Pinpoint the cell where the given text exists, returning its [X, Y] midpoint coordinate. 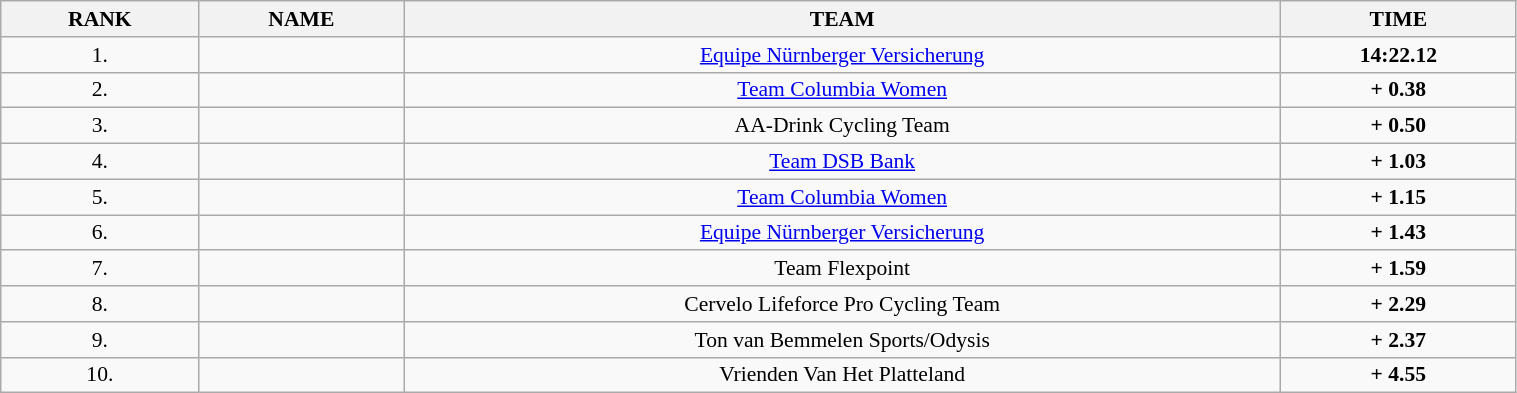
5. [100, 197]
TIME [1398, 19]
+ 0.38 [1398, 90]
Cervelo Lifeforce Pro Cycling Team [842, 304]
3. [100, 126]
7. [100, 269]
+ 1.59 [1398, 269]
NAME [302, 19]
8. [100, 304]
+ 1.15 [1398, 197]
+ 1.43 [1398, 233]
14:22.12 [1398, 55]
Vrienden Van Het Platteland [842, 375]
+ 4.55 [1398, 375]
+ 0.50 [1398, 126]
2. [100, 90]
4. [100, 162]
RANK [100, 19]
10. [100, 375]
9. [100, 340]
6. [100, 233]
TEAM [842, 19]
Team Flexpoint [842, 269]
AA-Drink Cycling Team [842, 126]
Team DSB Bank [842, 162]
+ 2.37 [1398, 340]
+ 2.29 [1398, 304]
+ 1.03 [1398, 162]
1. [100, 55]
Ton van Bemmelen Sports/Odysis [842, 340]
